From the cell containing the given text, extract its center point as [x, y] coordinate. 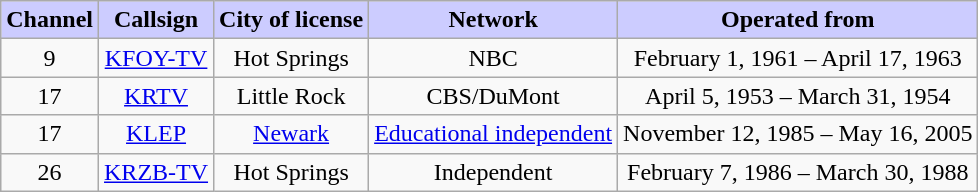
Newark [292, 134]
April 5, 1953 – March 31, 1954 [798, 96]
KRZB-TV [156, 172]
26 [50, 172]
CBS/DuMont [494, 96]
City of license [292, 20]
Channel [50, 20]
Educational independent [494, 134]
February 1, 1961 – April 17, 1963 [798, 58]
Little Rock [292, 96]
KLEP [156, 134]
KFOY-TV [156, 58]
Callsign [156, 20]
November 12, 1985 – May 16, 2005 [798, 134]
NBC [494, 58]
Operated from [798, 20]
Independent [494, 172]
9 [50, 58]
Network [494, 20]
February 7, 1986 – March 30, 1988 [798, 172]
KRTV [156, 96]
